Provide the (x, y) coordinate of the cell's center where the given text is located.  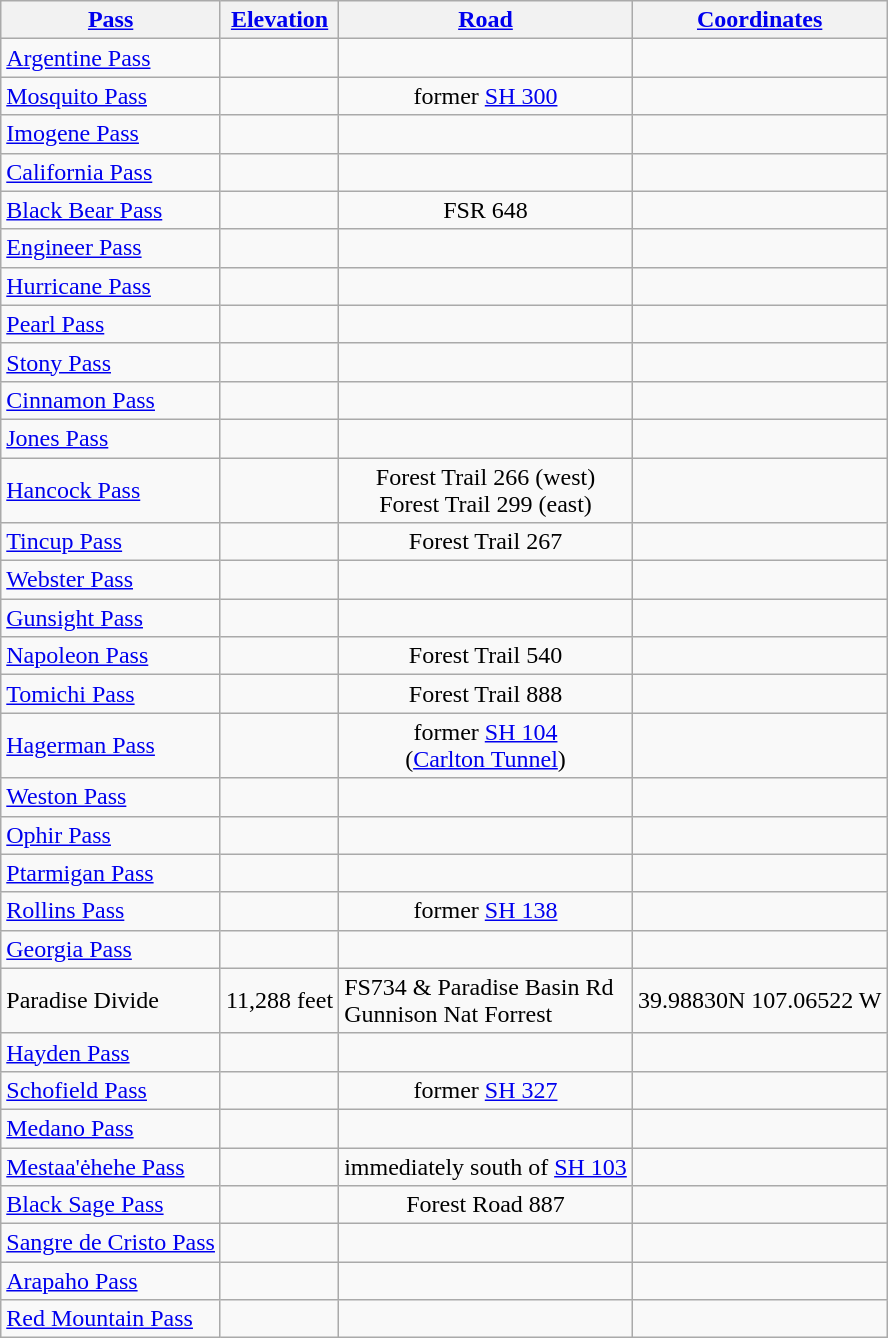
former SH 138 (486, 911)
California Pass (111, 172)
FSR 648 (486, 210)
Medano Pass (111, 1128)
Hagerman Pass (111, 746)
Red Mountain Pass (111, 1319)
Forest Trail 266 (west)Forest Trail 299 (east) (486, 490)
Cinnamon Pass (111, 400)
Jones Pass (111, 438)
Road (486, 20)
Forest Road 887 (486, 1205)
former SH 300 (486, 96)
Tincup Pass (111, 542)
39.98830N 107.06522 W (760, 1000)
Webster Pass (111, 580)
former SH 327 (486, 1090)
FS734 & Paradise Basin RdGunnison Nat Forrest (486, 1000)
Stony Pass (111, 362)
Weston Pass (111, 797)
former SH 104(Carlton Tunnel) (486, 746)
Schofield Pass (111, 1090)
Pass (111, 20)
Engineer Pass (111, 248)
Mestaa'ėhehe Pass (111, 1167)
Forest Trail 267 (486, 542)
Mosquito Pass (111, 96)
Ophir Pass (111, 835)
Gunsight Pass (111, 618)
Coordinates (760, 20)
Hayden Pass (111, 1052)
Paradise Divide (111, 1000)
Argentine Pass (111, 58)
11,288 feet (279, 1000)
Napoleon Pass (111, 656)
Imogene Pass (111, 134)
Ptarmigan Pass (111, 873)
Sangre de Cristo Pass (111, 1243)
Georgia Pass (111, 949)
Forest Trail 540 (486, 656)
Black Bear Pass (111, 210)
Elevation (279, 20)
Hancock Pass (111, 490)
Forest Trail 888 (486, 694)
Pearl Pass (111, 324)
Black Sage Pass (111, 1205)
Hurricane Pass (111, 286)
immediately south of SH 103 (486, 1167)
Arapaho Pass (111, 1281)
Tomichi Pass (111, 694)
Rollins Pass (111, 911)
